Extract the [x, y] coordinate from the center of the cell holding the provided text.  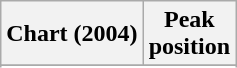
Chart (2004) [72, 34]
Peakposition [189, 34]
